Capture the cell that displays the provided text and extract its (x, y) central coordinate. 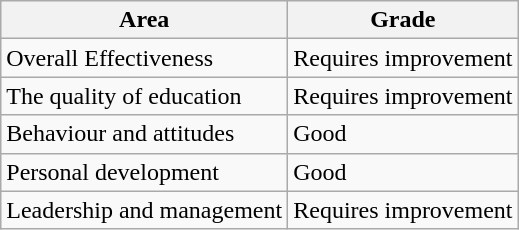
Grade (403, 20)
Area (144, 20)
Overall Effectiveness (144, 58)
Personal development (144, 172)
Behaviour and attitudes (144, 134)
The quality of education (144, 96)
Leadership and management (144, 210)
